Return the [x, y] coordinate for the center point of the cell that contains the specified text.  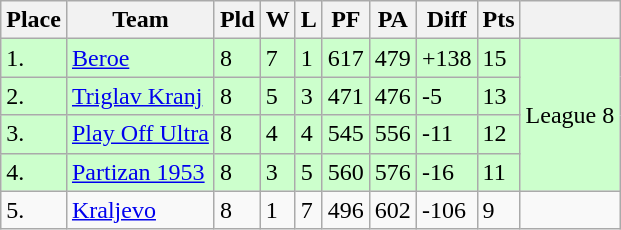
Partizan 1953 [140, 172]
545 [346, 134]
476 [392, 96]
Play Off Ultra [140, 134]
12 [498, 134]
5. [34, 210]
L [308, 20]
9 [498, 210]
576 [392, 172]
Beroe [140, 58]
League 8 [570, 115]
Pts [498, 20]
617 [346, 58]
560 [346, 172]
PA [392, 20]
556 [392, 134]
1. [34, 58]
Place [34, 20]
+138 [446, 58]
-11 [446, 134]
15 [498, 58]
479 [392, 58]
Triglav Kranj [140, 96]
Kraljevo [140, 210]
W [278, 20]
3. [34, 134]
-106 [446, 210]
11 [498, 172]
Diff [446, 20]
13 [498, 96]
PF [346, 20]
Team [140, 20]
496 [346, 210]
-16 [446, 172]
471 [346, 96]
4. [34, 172]
2. [34, 96]
-5 [446, 96]
602 [392, 210]
Pld [237, 20]
